Identify which cell holds the provided text, then report its [X, Y] central coordinate. 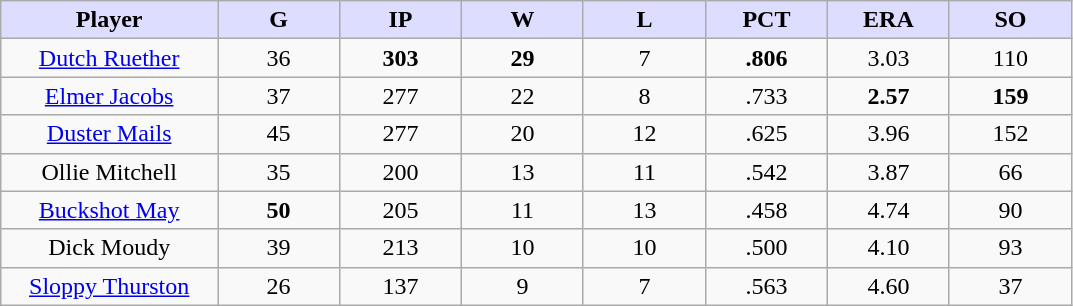
20 [523, 134]
303 [401, 58]
93 [1010, 248]
159 [1010, 96]
Buckshot May [110, 210]
.733 [766, 96]
Player [110, 20]
50 [279, 210]
Dutch Ruether [110, 58]
Elmer Jacobs [110, 96]
2.57 [888, 96]
.458 [766, 210]
SO [1010, 20]
4.74 [888, 210]
Ollie Mitchell [110, 172]
3.03 [888, 58]
200 [401, 172]
Dick Moudy [110, 248]
66 [1010, 172]
39 [279, 248]
.500 [766, 248]
W [523, 20]
152 [1010, 134]
26 [279, 286]
Duster Mails [110, 134]
ERA [888, 20]
IP [401, 20]
.806 [766, 58]
G [279, 20]
4.60 [888, 286]
9 [523, 286]
90 [1010, 210]
3.87 [888, 172]
.625 [766, 134]
PCT [766, 20]
.542 [766, 172]
110 [1010, 58]
8 [644, 96]
137 [401, 286]
.563 [766, 286]
3.96 [888, 134]
29 [523, 58]
4.10 [888, 248]
213 [401, 248]
Sloppy Thurston [110, 286]
35 [279, 172]
22 [523, 96]
36 [279, 58]
45 [279, 134]
12 [644, 134]
205 [401, 210]
L [644, 20]
